Determine the [X, Y] coordinate at the center of the cell enclosing the given text.  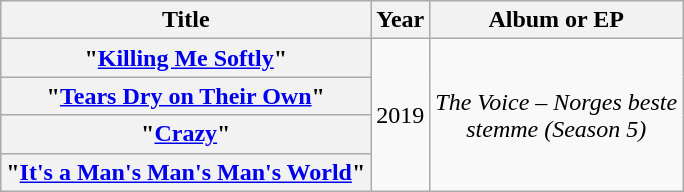
Year [400, 20]
Album or EP [556, 20]
The Voice – Norges bestestemme (Season 5) [556, 115]
Title [186, 20]
"Crazy" [186, 134]
"Killing Me Softly" [186, 58]
"Tears Dry on Their Own" [186, 96]
"It's a Man's Man's Man's World" [186, 172]
2019 [400, 115]
